For the text-containing cell, return its midpoint in [x, y] coordinate format. 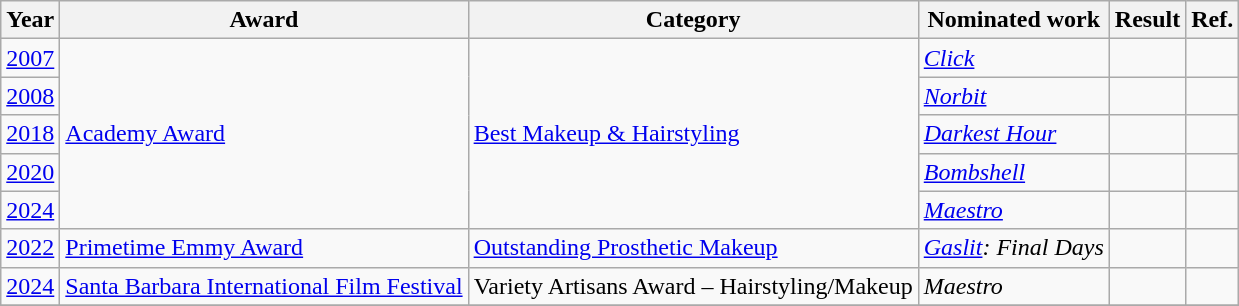
Bombshell [1014, 172]
Darkest Hour [1014, 134]
Award [264, 20]
Category [693, 20]
Norbit [1014, 96]
2020 [30, 172]
Variety Artisans Award – Hairstyling/Makeup [693, 286]
Click [1014, 58]
Primetime Emmy Award [264, 248]
Result [1147, 20]
Best Makeup & Hairstyling [693, 134]
Academy Award [264, 134]
2008 [30, 96]
2022 [30, 248]
Year [30, 20]
Nominated work [1014, 20]
Outstanding Prosthetic Makeup [693, 248]
Gaslit: Final Days [1014, 248]
Ref. [1212, 20]
2007 [30, 58]
Santa Barbara International Film Festival [264, 286]
2018 [30, 134]
